From the cell containing the given text, extract its center point as [x, y] coordinate. 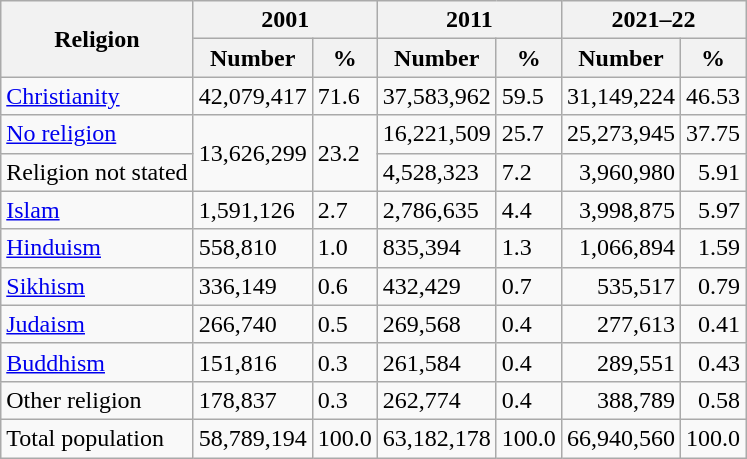
1,066,894 [620, 248]
46.53 [712, 96]
66,940,560 [620, 438]
277,613 [620, 324]
31,149,224 [620, 96]
558,810 [252, 248]
4.4 [528, 210]
289,551 [620, 362]
0.6 [344, 286]
178,837 [252, 400]
37.75 [712, 134]
336,149 [252, 286]
Hinduism [97, 248]
71.6 [344, 96]
Religion [97, 39]
0.5 [344, 324]
7.2 [528, 172]
262,774 [436, 400]
58,789,194 [252, 438]
Buddhism [97, 362]
42,079,417 [252, 96]
Other religion [97, 400]
2,786,635 [436, 210]
4,528,323 [436, 172]
2021–22 [653, 20]
Christianity [97, 96]
0.7 [528, 286]
59.5 [528, 96]
13,626,299 [252, 153]
Total population [97, 438]
0.58 [712, 400]
432,429 [436, 286]
0.41 [712, 324]
Religion not stated [97, 172]
3,960,980 [620, 172]
388,789 [620, 400]
Islam [97, 210]
1.3 [528, 248]
1.0 [344, 248]
266,740 [252, 324]
5.91 [712, 172]
Sikhism [97, 286]
1.59 [712, 248]
0.79 [712, 286]
25,273,945 [620, 134]
151,816 [252, 362]
25.7 [528, 134]
835,394 [436, 248]
2.7 [344, 210]
269,568 [436, 324]
2011 [469, 20]
2001 [285, 20]
3,998,875 [620, 210]
0.43 [712, 362]
23.2 [344, 153]
1,591,126 [252, 210]
37,583,962 [436, 96]
No religion [97, 134]
63,182,178 [436, 438]
5.97 [712, 210]
535,517 [620, 286]
Judaism [97, 324]
261,584 [436, 362]
16,221,509 [436, 134]
